For the text-containing cell, return its midpoint in (x, y) coordinate format. 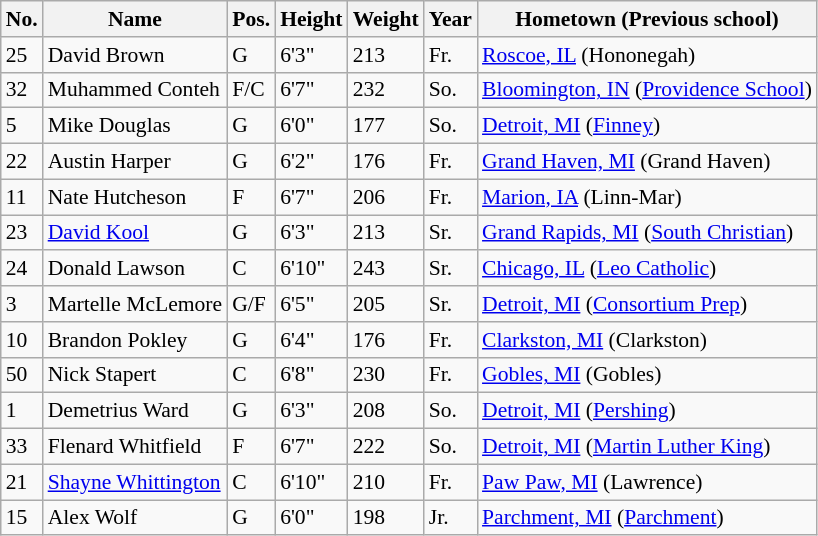
25 (22, 55)
15 (22, 518)
230 (386, 375)
243 (386, 269)
Donald Lawson (136, 269)
Roscoe, IL (Hononegah) (647, 55)
21 (22, 482)
Chicago, IL (Leo Catholic) (647, 269)
Jr. (450, 518)
Detroit, MI (Pershing) (647, 411)
David Brown (136, 55)
6'4" (311, 340)
Clarkston, MI (Clarkston) (647, 340)
198 (386, 518)
Muhammed Conteh (136, 90)
Height (311, 19)
32 (22, 90)
Brandon Pokley (136, 340)
222 (386, 447)
Nick Stapert (136, 375)
Hometown (Previous school) (647, 19)
Shayne Whittington (136, 482)
Bloomington, IN (Providence School) (647, 90)
Demetrius Ward (136, 411)
3 (22, 304)
Nate Hutcheson (136, 197)
Parchment, MI (Parchment) (647, 518)
Flenard Whitfield (136, 447)
6'2" (311, 162)
Paw Paw, MI (Lawrence) (647, 482)
205 (386, 304)
Detroit, MI (Finney) (647, 126)
33 (22, 447)
11 (22, 197)
6'5" (311, 304)
10 (22, 340)
G/F (251, 304)
Grand Rapids, MI (South Christian) (647, 233)
24 (22, 269)
5 (22, 126)
177 (386, 126)
6'8" (311, 375)
Name (136, 19)
Detroit, MI (Consortium Prep) (647, 304)
Austin Harper (136, 162)
232 (386, 90)
David Kool (136, 233)
1 (22, 411)
208 (386, 411)
210 (386, 482)
23 (22, 233)
Gobles, MI (Gobles) (647, 375)
No. (22, 19)
Pos. (251, 19)
F/C (251, 90)
206 (386, 197)
Year (450, 19)
Alex Wolf (136, 518)
Mike Douglas (136, 126)
Martelle McLemore (136, 304)
Detroit, MI (Martin Luther King) (647, 447)
Weight (386, 19)
Marion, IA (Linn-Mar) (647, 197)
22 (22, 162)
Grand Haven, MI (Grand Haven) (647, 162)
50 (22, 375)
